From the cell containing the given text, extract its center point as (x, y) coordinate. 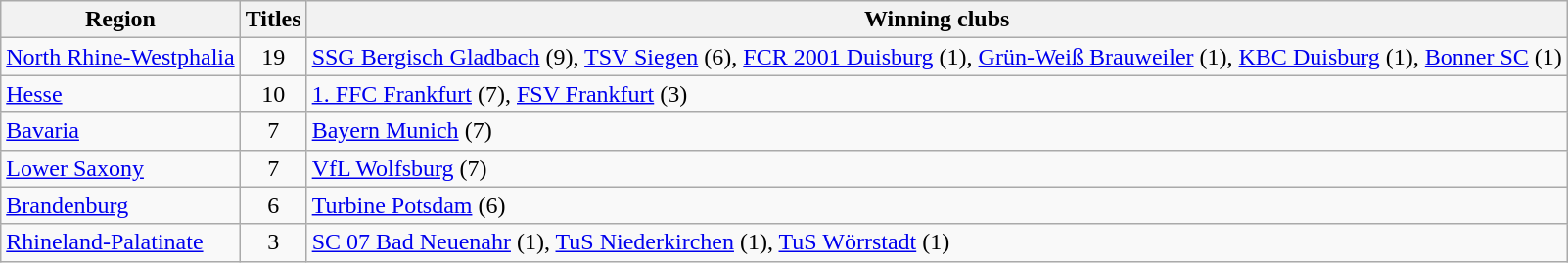
Region (120, 20)
Bavaria (120, 131)
Lower Saxony (120, 168)
Turbine Potsdam (6) (937, 205)
Bayern Munich (7) (937, 131)
10 (273, 94)
SC 07 Bad Neuenahr (1), TuS Niederkirchen (1), TuS Wörrstadt (1) (937, 242)
Rhineland-Palatinate (120, 242)
3 (273, 242)
1. FFC Frankfurt (7), FSV Frankfurt (3) (937, 94)
Winning clubs (937, 20)
North Rhine-Westphalia (120, 57)
VfL Wolfsburg (7) (937, 168)
19 (273, 57)
SSG Bergisch Gladbach (9), TSV Siegen (6), FCR 2001 Duisburg (1), Grün-Weiß Brauweiler (1), KBC Duisburg (1), Bonner SC (1) (937, 57)
Titles (273, 20)
6 (273, 205)
Brandenburg (120, 205)
Hesse (120, 94)
